Output the [x, y] coordinate of the center of the cell containing the given text.  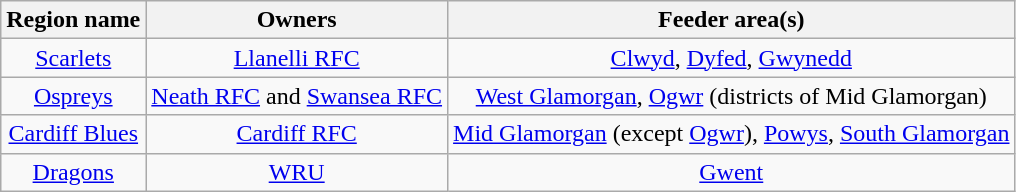
WRU [297, 172]
Llanelli RFC [297, 58]
Neath RFC and Swansea RFC [297, 96]
Owners [297, 20]
Region name [74, 20]
Mid Glamorgan (except Ogwr), Powys, South Glamorgan [732, 134]
Cardiff Blues [74, 134]
Scarlets [74, 58]
Ospreys [74, 96]
Feeder area(s) [732, 20]
Dragons [74, 172]
Clwyd, Dyfed, Gwynedd [732, 58]
West Glamorgan, Ogwr (districts of Mid Glamorgan) [732, 96]
Cardiff RFC [297, 134]
Gwent [732, 172]
